Detect which cell encompasses the target text, then output its (X, Y) center coordinate. 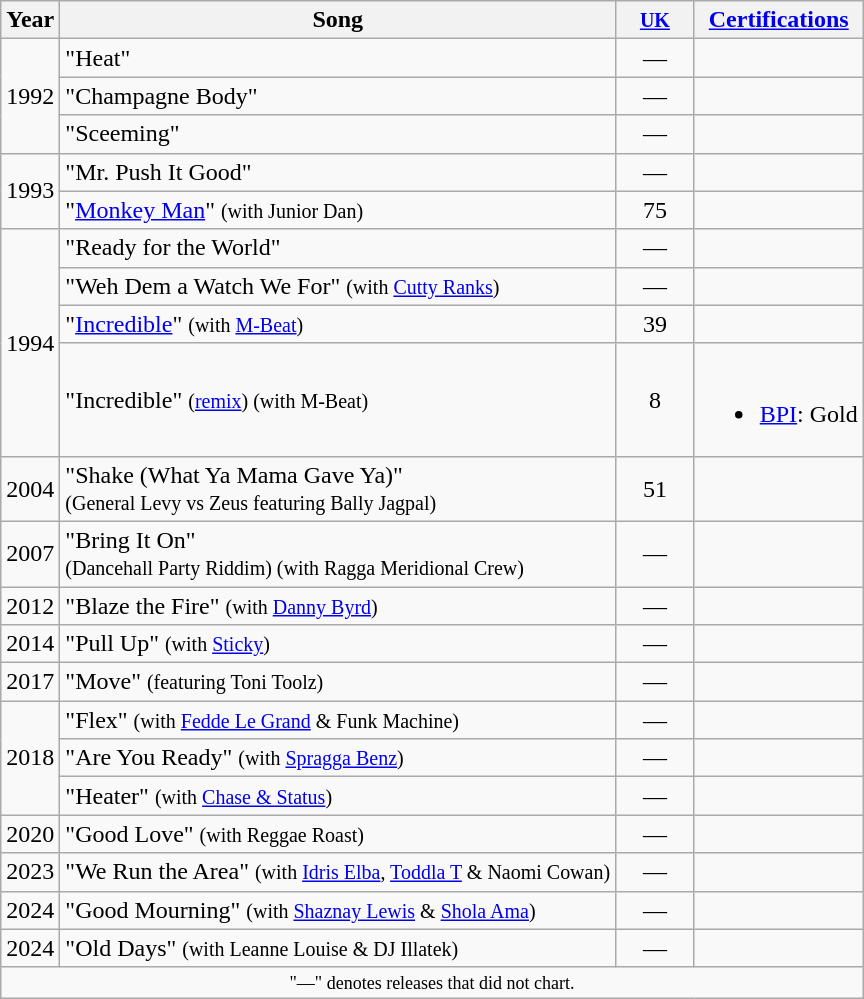
8 (656, 400)
"Old Days" (with Leanne Louise & DJ Illatek) (338, 948)
2004 (30, 488)
"Pull Up" (with Sticky) (338, 644)
"Are You Ready" (with Spragga Benz) (338, 758)
BPI: Gold (778, 400)
75 (656, 210)
"Blaze the Fire" (with Danny Byrd) (338, 605)
"Move" (featuring Toni Toolz) (338, 682)
"Sceeming" (338, 134)
2018 (30, 758)
"Incredible" (remix) (with M-Beat) (338, 400)
2020 (30, 834)
UK (656, 20)
Song (338, 20)
1994 (30, 342)
"Shake (What Ya Mama Gave Ya)" (General Levy vs Zeus featuring Bally Jagpal) (338, 488)
"Ready for the World" (338, 248)
"Good Love" (with Reggae Roast) (338, 834)
"Bring It On" (Dancehall Party Riddim) (with Ragga Meridional Crew) (338, 554)
"Heat" (338, 58)
2014 (30, 644)
51 (656, 488)
"Weh Dem a Watch We For" (with Cutty Ranks) (338, 286)
2012 (30, 605)
"Heater" (with Chase & Status) (338, 796)
"Good Mourning" (with Shaznay Lewis & Shola Ama) (338, 910)
1993 (30, 191)
1992 (30, 96)
"Mr. Push It Good" (338, 172)
Year (30, 20)
2023 (30, 872)
"—" denotes releases that did not chart. (432, 982)
"We Run the Area" (with Idris Elba, Toddla T & Naomi Cowan) (338, 872)
2007 (30, 554)
"Incredible" (with M-Beat) (338, 324)
"Champagne Body" (338, 96)
"Flex" (with Fedde Le Grand & Funk Machine) (338, 720)
"Monkey Man" (with Junior Dan) (338, 210)
Certifications (778, 20)
39 (656, 324)
2017 (30, 682)
